Detect which cell encompasses the target text, then output its (x, y) center coordinate. 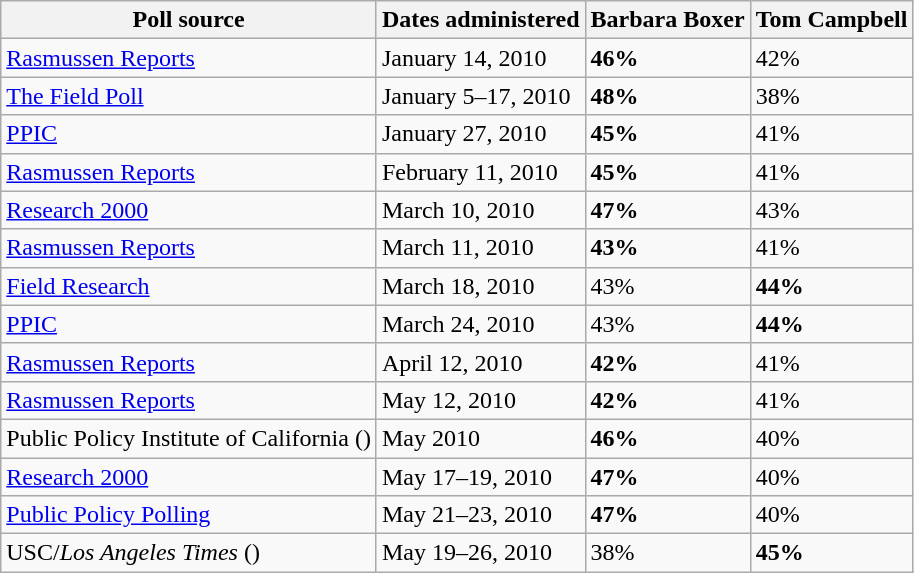
January 5–17, 2010 (480, 96)
48% (668, 96)
March 24, 2010 (480, 324)
Tom Campbell (832, 20)
Public Policy Institute of California () (189, 438)
May 21–23, 2010 (480, 515)
April 12, 2010 (480, 362)
May 12, 2010 (480, 400)
March 11, 2010 (480, 248)
February 11, 2010 (480, 172)
Dates administered (480, 20)
Field Research (189, 286)
Public Policy Polling (189, 515)
May 2010 (480, 438)
Poll source (189, 20)
March 18, 2010 (480, 286)
January 14, 2010 (480, 58)
USC/Los Angeles Times () (189, 553)
January 27, 2010 (480, 134)
May 17–19, 2010 (480, 477)
Barbara Boxer (668, 20)
March 10, 2010 (480, 210)
May 19–26, 2010 (480, 553)
The Field Poll (189, 96)
